Scan for the cell matching the given text and deliver its (X, Y) coordinate at center. 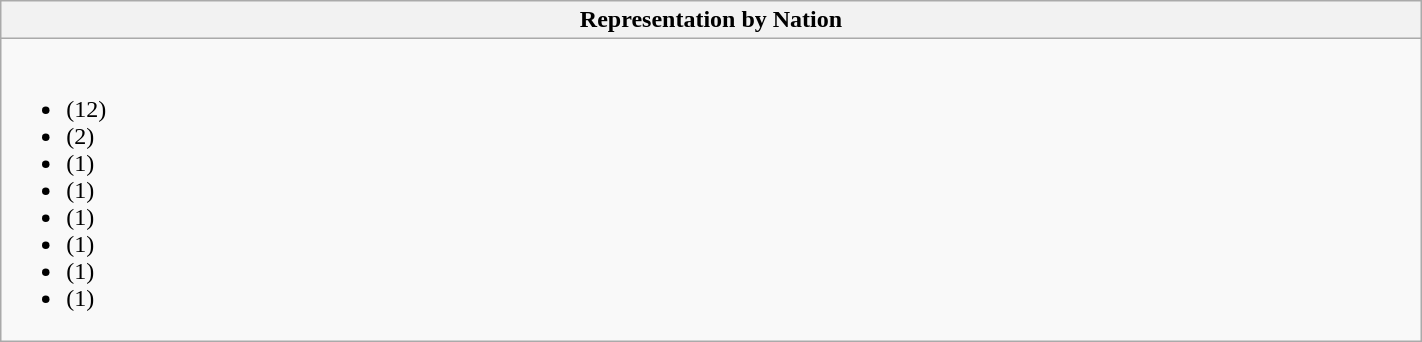
Representation by Nation (711, 20)
(12) (2) (1) (1) (1) (1) (1) (1) (711, 190)
